Search for the cell housing the specified text and yield its (X, Y) center coordinate. 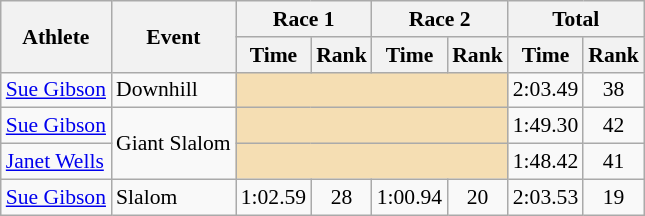
Giant Slalom (174, 144)
2:03.49 (546, 90)
2:03.53 (546, 197)
1:00.94 (410, 197)
1:48.42 (546, 162)
1:49.30 (546, 126)
Slalom (174, 197)
Athlete (56, 36)
Downhill (174, 90)
20 (478, 197)
41 (614, 162)
Race 1 (304, 19)
1:02.59 (274, 197)
28 (342, 197)
Total (576, 19)
Janet Wells (56, 162)
Race 2 (440, 19)
42 (614, 126)
Event (174, 36)
19 (614, 197)
38 (614, 90)
